Output the [x, y] coordinate of the center of the cell containing the given text.  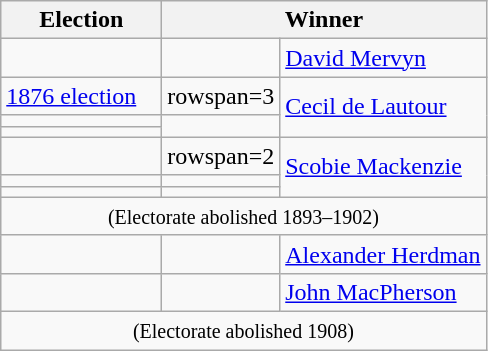
(Electorate abolished 1893–1902) [244, 216]
(Electorate abolished 1908) [244, 330]
Winner [324, 20]
David Mervyn [383, 58]
Election [82, 20]
rowspan=3 [221, 96]
John MacPherson [383, 292]
Scobie Mackenzie [383, 167]
rowspan=2 [221, 156]
Alexander Herdman [383, 254]
Cecil de Lautour [383, 107]
1876 election [82, 96]
